Return the [x, y] coordinate for the center point of the cell that contains the specified text.  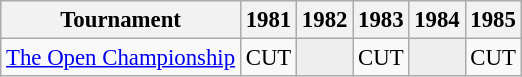
The Open Championship [121, 58]
1981 [268, 20]
1985 [493, 20]
1984 [437, 20]
1983 [381, 20]
1982 [325, 20]
Tournament [121, 20]
